Return (X, Y) of the center of cell containing provided text 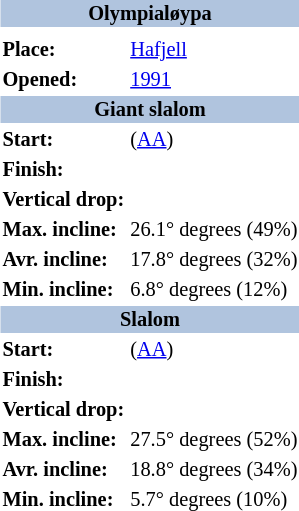
Opened: (64, 80)
26.1° degrees (49%) (214, 230)
Olympialøypa (150, 14)
Giant slalom (150, 110)
1991 (214, 80)
6.8° degrees (12%) (214, 290)
18.8° degrees (34%) (214, 470)
Slalom (150, 320)
27.5° degrees (52%) (214, 440)
Min. incline: (64, 290)
Place: (64, 50)
Hafjell (214, 50)
17.8° degrees (32%) (214, 260)
